Output the (X, Y) coordinate of the center of the cell containing the given text.  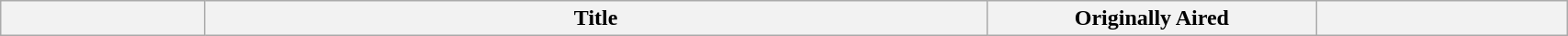
Originally Aired (1152, 18)
Title (595, 18)
